Return (X, Y) of the center of cell containing provided text 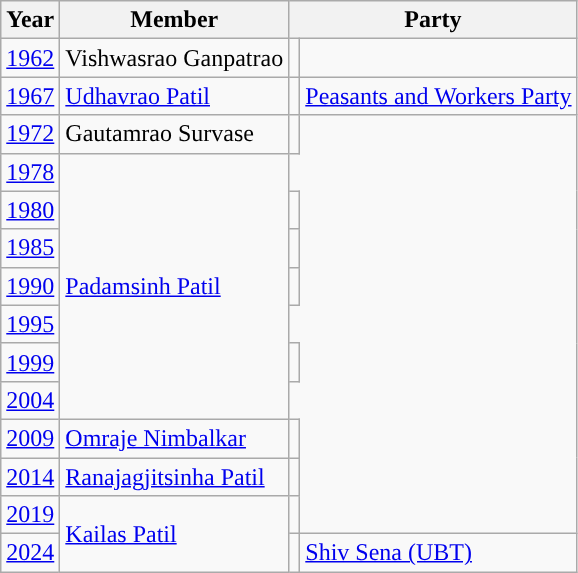
1967 (30, 96)
1995 (30, 324)
1978 (30, 172)
2014 (30, 477)
Gautamrao Survase (174, 134)
1980 (30, 210)
1985 (30, 248)
Udhavrao Patil (174, 96)
1990 (30, 286)
Kailas Patil (174, 534)
Shiv Sena (UBT) (438, 553)
Ranajagjitsinha Patil (174, 477)
2004 (30, 400)
2019 (30, 515)
Peasants and Workers Party (438, 96)
2024 (30, 553)
Year (30, 20)
Omraje Nimbalkar (174, 438)
1972 (30, 134)
2009 (30, 438)
1999 (30, 362)
Padamsinh Patil (174, 286)
1962 (30, 58)
Member (174, 20)
Party (433, 20)
Vishwasrao Ganpatrao (174, 58)
